Return (X, Y) of the center of cell containing provided text 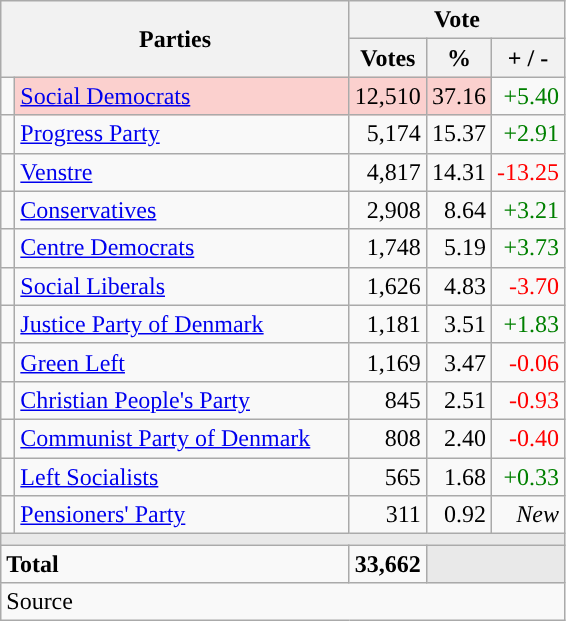
15.37 (458, 134)
Total (176, 564)
2,908 (388, 210)
-0.40 (528, 438)
845 (388, 400)
Christian People's Party (182, 400)
1.68 (458, 477)
-0.93 (528, 400)
5,174 (388, 134)
1,181 (388, 324)
+ / - (528, 58)
Progress Party (182, 134)
5.19 (458, 248)
37.16 (458, 96)
1,748 (388, 248)
+3.73 (528, 248)
12,510 (388, 96)
Justice Party of Denmark (182, 324)
8.64 (458, 210)
Centre Democrats (182, 248)
0.92 (458, 515)
% (458, 58)
New (528, 515)
Venstre (182, 172)
Left Socialists (182, 477)
14.31 (458, 172)
+5.40 (528, 96)
Votes (388, 58)
Pensioners' Party (182, 515)
4.83 (458, 286)
3.47 (458, 362)
311 (388, 515)
1,169 (388, 362)
1,626 (388, 286)
565 (388, 477)
4,817 (388, 172)
3.51 (458, 324)
2.51 (458, 400)
Conservatives (182, 210)
808 (388, 438)
-0.06 (528, 362)
+3.21 (528, 210)
+1.83 (528, 324)
Vote (456, 20)
Green Left (182, 362)
Communist Party of Denmark (182, 438)
-13.25 (528, 172)
Social Democrats (182, 96)
33,662 (388, 564)
-3.70 (528, 286)
+2.91 (528, 134)
Parties (176, 39)
Social Liberals (182, 286)
Source (283, 602)
2.40 (458, 438)
+0.33 (528, 477)
